Provide the [X, Y] coordinate of the cell's center where the given text is located.  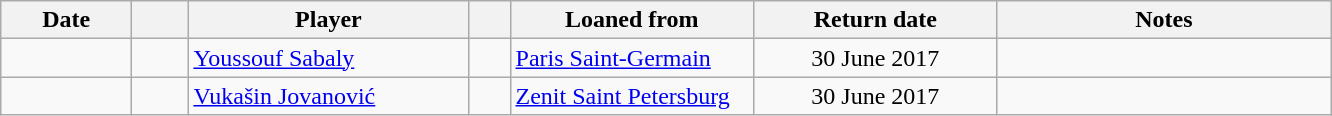
Return date [876, 20]
Zenit Saint Petersburg [632, 96]
Paris Saint-Germain [632, 58]
Vukašin Jovanović [328, 96]
Loaned from [632, 20]
Notes [1164, 20]
Player [328, 20]
Youssouf Sabaly [328, 58]
Date [66, 20]
